Scan for the cell matching the given text and deliver its (X, Y) coordinate at center. 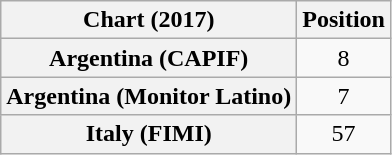
7 (344, 96)
Chart (2017) (149, 20)
Argentina (Monitor Latino) (149, 96)
57 (344, 134)
Italy (FIMI) (149, 134)
Argentina (CAPIF) (149, 58)
8 (344, 58)
Position (344, 20)
